Provide the [x, y] coordinate of the cell's center where the given text is located.  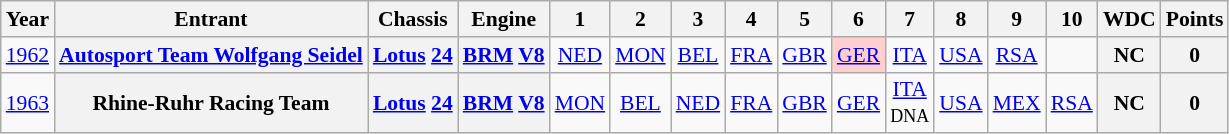
Engine [504, 19]
Chassis [413, 19]
Entrant [211, 19]
3 [698, 19]
WDC [1130, 19]
MEX [1017, 102]
8 [960, 19]
2 [640, 19]
Year [28, 19]
6 [858, 19]
4 [751, 19]
ITA [910, 55]
5 [804, 19]
Rhine-Ruhr Racing Team [211, 102]
Autosport Team Wolfgang Seidel [211, 55]
1962 [28, 55]
ITADNA [910, 102]
1 [580, 19]
1963 [28, 102]
Points [1195, 19]
9 [1017, 19]
7 [910, 19]
10 [1072, 19]
